Output the (X, Y) coordinate of the center of the cell containing the given text.  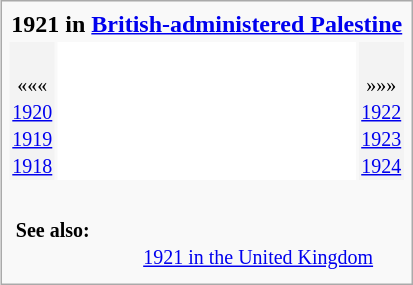
1921 in British-administered Palestine (207, 24)
»»»192219231924 (382, 111)
See also: 1921 in the United Kingdom (207, 230)
1921 in the United Kingdom (258, 244)
See also: (60, 244)
«««192019191918 (32, 111)
